Detect which cell encompasses the target text, then output its (X, Y) center coordinate. 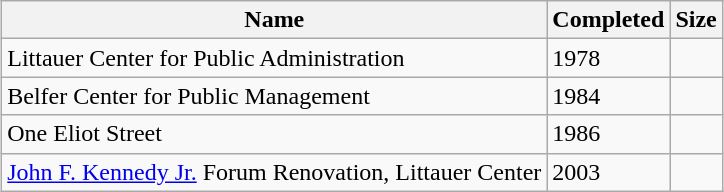
Littauer Center for Public Administration (274, 58)
1978 (608, 58)
One Eliot Street (274, 134)
Name (274, 20)
John F. Kennedy Jr. Forum Renovation, Littauer Center (274, 172)
1984 (608, 96)
Size (696, 20)
1986 (608, 134)
2003 (608, 172)
Belfer Center for Public Management (274, 96)
Completed (608, 20)
